Identify which cell holds the provided text, then report its (X, Y) central coordinate. 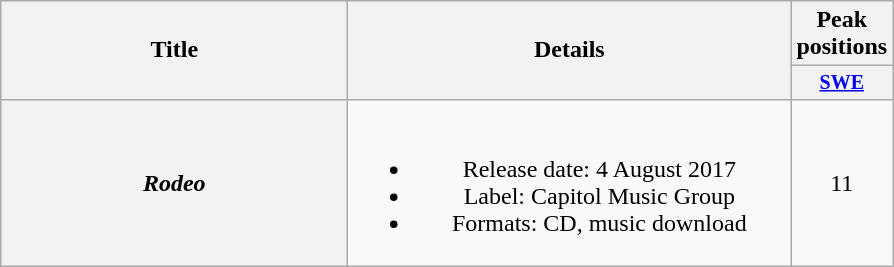
Peak positions (842, 34)
11 (842, 182)
Details (570, 50)
SWE (842, 82)
Rodeo (174, 182)
Title (174, 50)
Release date: 4 August 2017Label: Capitol Music GroupFormats: CD, music download (570, 182)
